Return [x, y] of the center of cell containing provided text 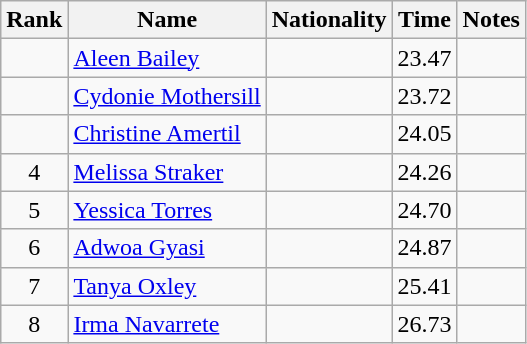
24.05 [424, 134]
Melissa Straker [167, 172]
23.47 [424, 58]
7 [34, 286]
Nationality [329, 20]
Tanya Oxley [167, 286]
8 [34, 324]
Irma Navarrete [167, 324]
Time [424, 20]
23.72 [424, 96]
24.87 [424, 248]
Rank [34, 20]
Adwoa Gyasi [167, 248]
Notes [491, 20]
5 [34, 210]
Aleen Bailey [167, 58]
6 [34, 248]
Cydonie Mothersill [167, 96]
Christine Amertil [167, 134]
Yessica Torres [167, 210]
Name [167, 20]
24.26 [424, 172]
24.70 [424, 210]
4 [34, 172]
26.73 [424, 324]
25.41 [424, 286]
